Find where the given text appears and provide that cell's center as [x, y] coordinate. 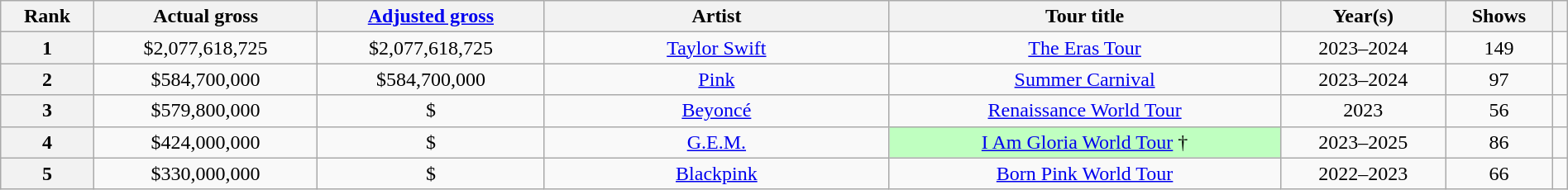
Born Pink World Tour [1085, 173]
Blackpink [716, 173]
1 [48, 48]
66 [1499, 173]
Artist [716, 17]
2022–2023 [1363, 173]
Pink [716, 79]
4 [48, 142]
G.E.M. [716, 142]
2023 [1363, 111]
5 [48, 173]
3 [48, 111]
$330,000,000 [205, 173]
I Am Gloria World Tour † [1085, 142]
Summer Carnival [1085, 79]
56 [1499, 111]
Year(s) [1363, 17]
Beyoncé [716, 111]
$424,000,000 [205, 142]
Taylor Swift [716, 48]
$579,800,000 [205, 111]
Tour title [1085, 17]
86 [1499, 142]
149 [1499, 48]
2023–2025 [1363, 142]
97 [1499, 79]
The Eras Tour [1085, 48]
Actual gross [205, 17]
Renaissance World Tour [1085, 111]
Shows [1499, 17]
2 [48, 79]
Adjusted gross [431, 17]
Rank [48, 17]
